Find where the given text appears and provide that cell's center as (x, y) coordinate. 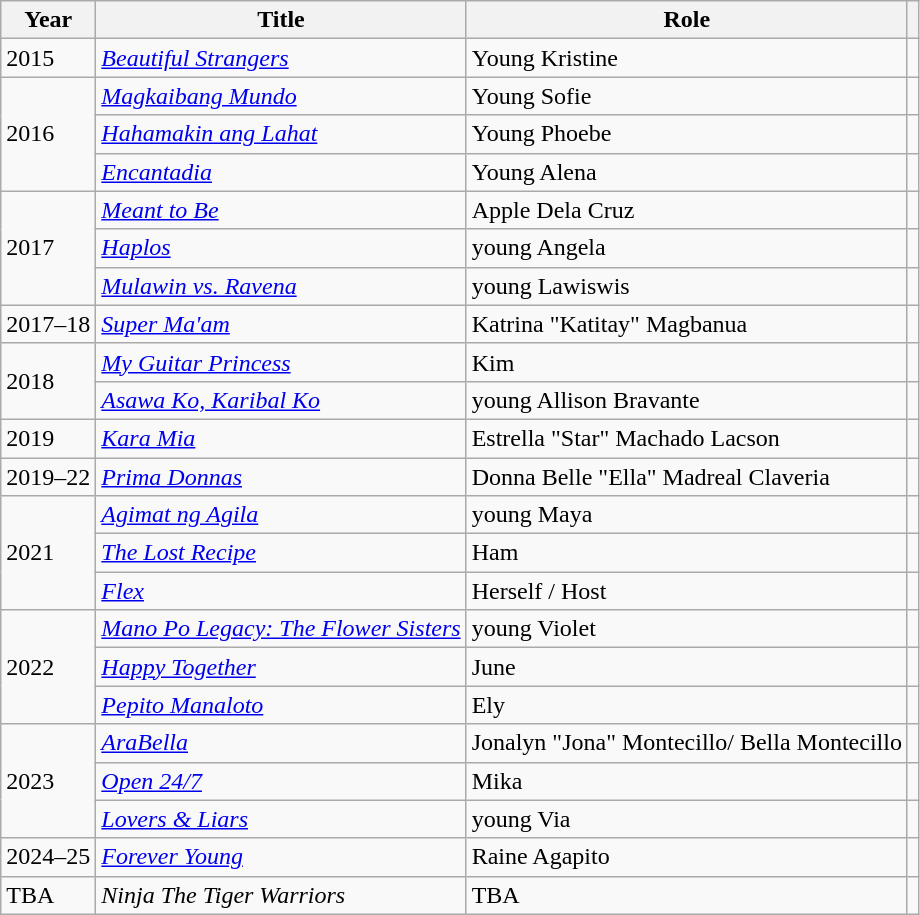
Forever Young (281, 857)
2017 (48, 248)
young Allison Bravante (686, 400)
My Guitar Princess (281, 362)
Prima Donnas (281, 477)
Raine Agapito (686, 857)
Title (281, 20)
Open 24/7 (281, 781)
Young Alena (686, 172)
Magkaibang Mundo (281, 96)
2017–18 (48, 324)
Katrina "Katitay" Magbanua (686, 324)
Jonalyn "Jona" Montecillo/ Bella Montecillo (686, 743)
Donna Belle "Ella" Madreal Claveria (686, 477)
Pepito Manaloto (281, 705)
Mano Po Legacy: The Flower Sisters (281, 629)
2022 (48, 667)
Mulawin vs. Ravena (281, 286)
Encantadia (281, 172)
Young Phoebe (686, 134)
June (686, 667)
Flex (281, 591)
Estrella "Star" Machado Lacson (686, 438)
2021 (48, 553)
Mika (686, 781)
young Angela (686, 248)
2018 (48, 381)
Haplos (281, 248)
Meant to Be (281, 210)
Role (686, 20)
young Maya (686, 515)
young Via (686, 819)
Kara Mia (281, 438)
Young Kristine (686, 58)
Super Ma'am (281, 324)
Ham (686, 553)
Herself / Host (686, 591)
Happy Together (281, 667)
young Lawiswis (686, 286)
2015 (48, 58)
AraBella (281, 743)
Lovers & Liars (281, 819)
Ely (686, 705)
2016 (48, 134)
Asawa Ko, Karibal Ko (281, 400)
Agimat ng Agila (281, 515)
2019 (48, 438)
Beautiful Strangers (281, 58)
2024–25 (48, 857)
Year (48, 20)
Hahamakin ang Lahat (281, 134)
Kim (686, 362)
Apple Dela Cruz (686, 210)
Young Sofie (686, 96)
2019–22 (48, 477)
2023 (48, 781)
young Violet (686, 629)
Ninja The Tiger Warriors (281, 895)
The Lost Recipe (281, 553)
